Detect which cell encompasses the target text, then output its [X, Y] center coordinate. 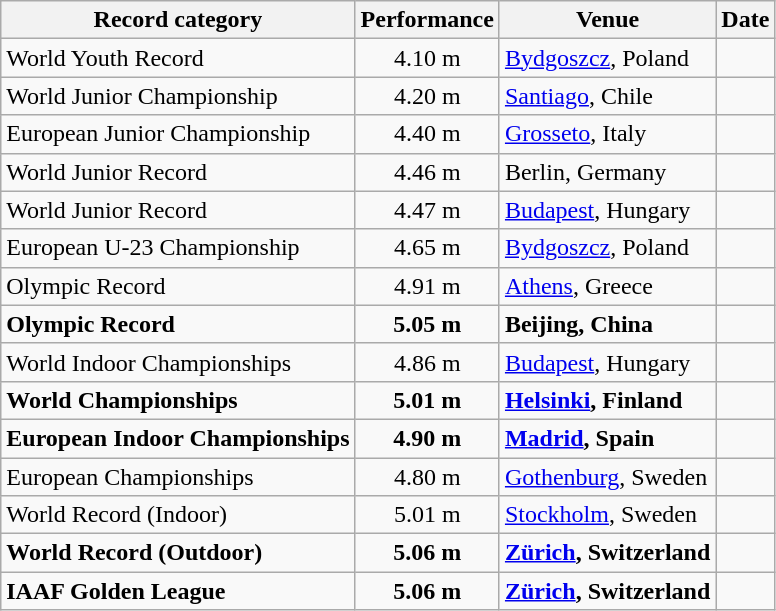
4.86 m [427, 362]
Athens, Greece [607, 286]
World Record (Outdoor) [178, 553]
Date [746, 20]
Gothenburg, Sweden [607, 477]
Stockholm, Sweden [607, 515]
European Junior Championship [178, 134]
European Indoor Championships [178, 438]
Beijing, China [607, 324]
4.40 m [427, 134]
Santiago, Chile [607, 96]
Venue [607, 20]
4.90 m [427, 438]
Berlin, Germany [607, 172]
4.47 m [427, 210]
Record category [178, 20]
World Youth Record [178, 58]
World Record (Indoor) [178, 515]
4.20 m [427, 96]
World Junior Championship [178, 96]
Madrid, Spain [607, 438]
World Championships [178, 400]
European Championships [178, 477]
European U-23 Championship [178, 248]
4.80 m [427, 477]
Performance [427, 20]
4.46 m [427, 172]
4.10 m [427, 58]
4.65 m [427, 248]
Helsinki, Finland [607, 400]
4.91 m [427, 286]
IAAF Golden League [178, 591]
World Indoor Championships [178, 362]
Grosseto, Italy [607, 134]
5.05 m [427, 324]
